Provide the [X, Y] coordinate of the cell's center where the given text is located.  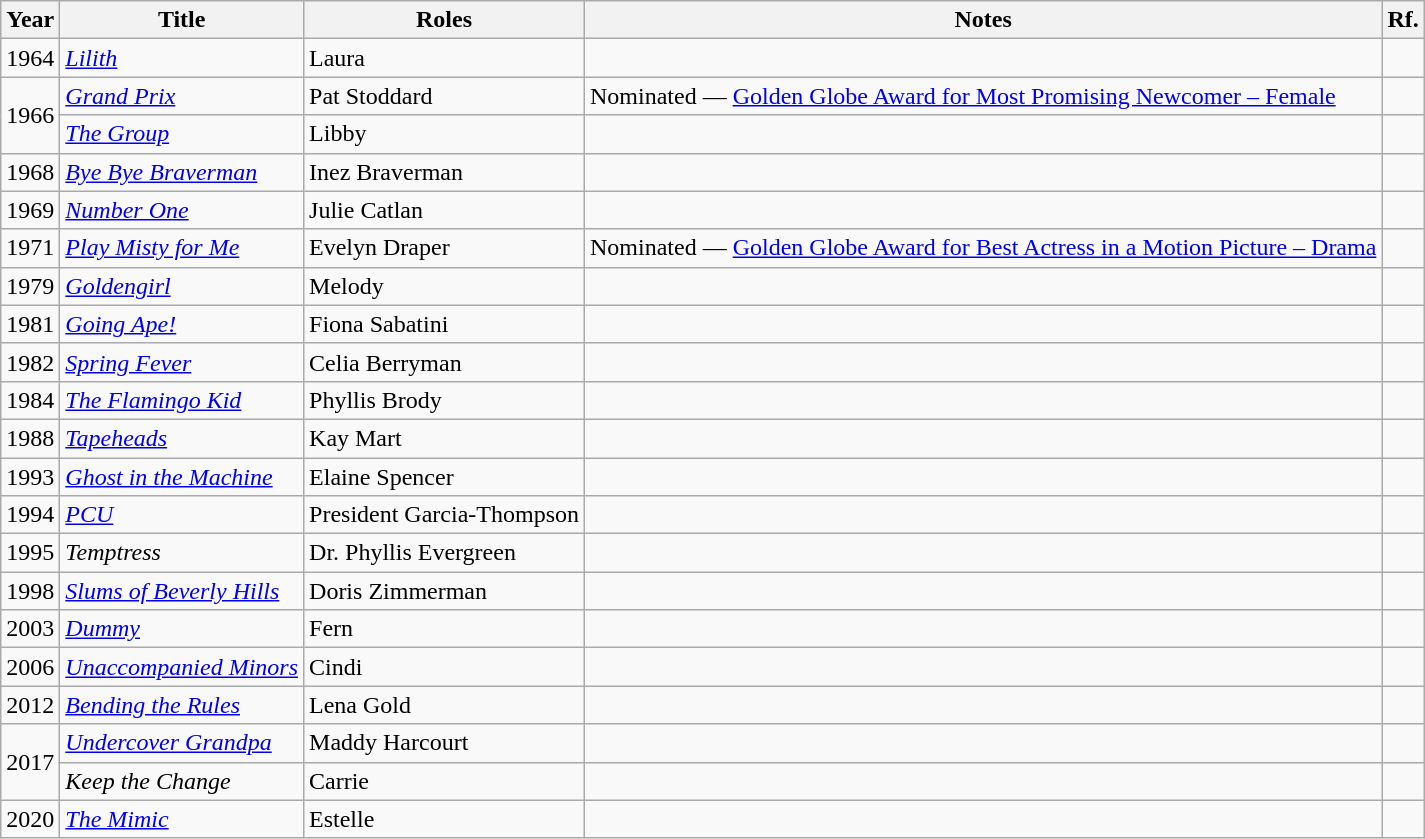
1995 [30, 553]
Phyllis Brody [444, 400]
Title [182, 20]
Rf. [1403, 20]
Goldengirl [182, 286]
Libby [444, 134]
Slums of Beverly Hills [182, 591]
The Flamingo Kid [182, 400]
Doris Zimmerman [444, 591]
Evelyn Draper [444, 248]
Number One [182, 210]
Temptress [182, 553]
President Garcia-Thompson [444, 515]
1969 [30, 210]
Dummy [182, 629]
The Group [182, 134]
1993 [30, 477]
1994 [30, 515]
1982 [30, 362]
Melody [444, 286]
2017 [30, 762]
Nominated — Golden Globe Award for Most Promising Newcomer – Female [984, 96]
Estelle [444, 819]
Grand Prix [182, 96]
Ghost in the Machine [182, 477]
Cindi [444, 667]
Laura [444, 58]
1979 [30, 286]
1988 [30, 438]
Maddy Harcourt [444, 743]
2003 [30, 629]
Roles [444, 20]
2006 [30, 667]
Notes [984, 20]
Bye Bye Braverman [182, 172]
Julie Catlan [444, 210]
Elaine Spencer [444, 477]
1966 [30, 115]
Spring Fever [182, 362]
PCU [182, 515]
Going Ape! [182, 324]
The Mimic [182, 819]
Carrie [444, 781]
Celia Berryman [444, 362]
1981 [30, 324]
1998 [30, 591]
Dr. Phyllis Evergreen [444, 553]
Tapeheads [182, 438]
Kay Mart [444, 438]
1971 [30, 248]
Lena Gold [444, 705]
1984 [30, 400]
1964 [30, 58]
Fern [444, 629]
Play Misty for Me [182, 248]
2012 [30, 705]
Unaccompanied Minors [182, 667]
2020 [30, 819]
Fiona Sabatini [444, 324]
Undercover Grandpa [182, 743]
Nominated — Golden Globe Award for Best Actress in a Motion Picture – Drama [984, 248]
Pat Stoddard [444, 96]
Inez Braverman [444, 172]
Keep the Change [182, 781]
1968 [30, 172]
Year [30, 20]
Bending the Rules [182, 705]
Lilith [182, 58]
